Provide the [x, y] coordinate of the cell's center where the given text is located.  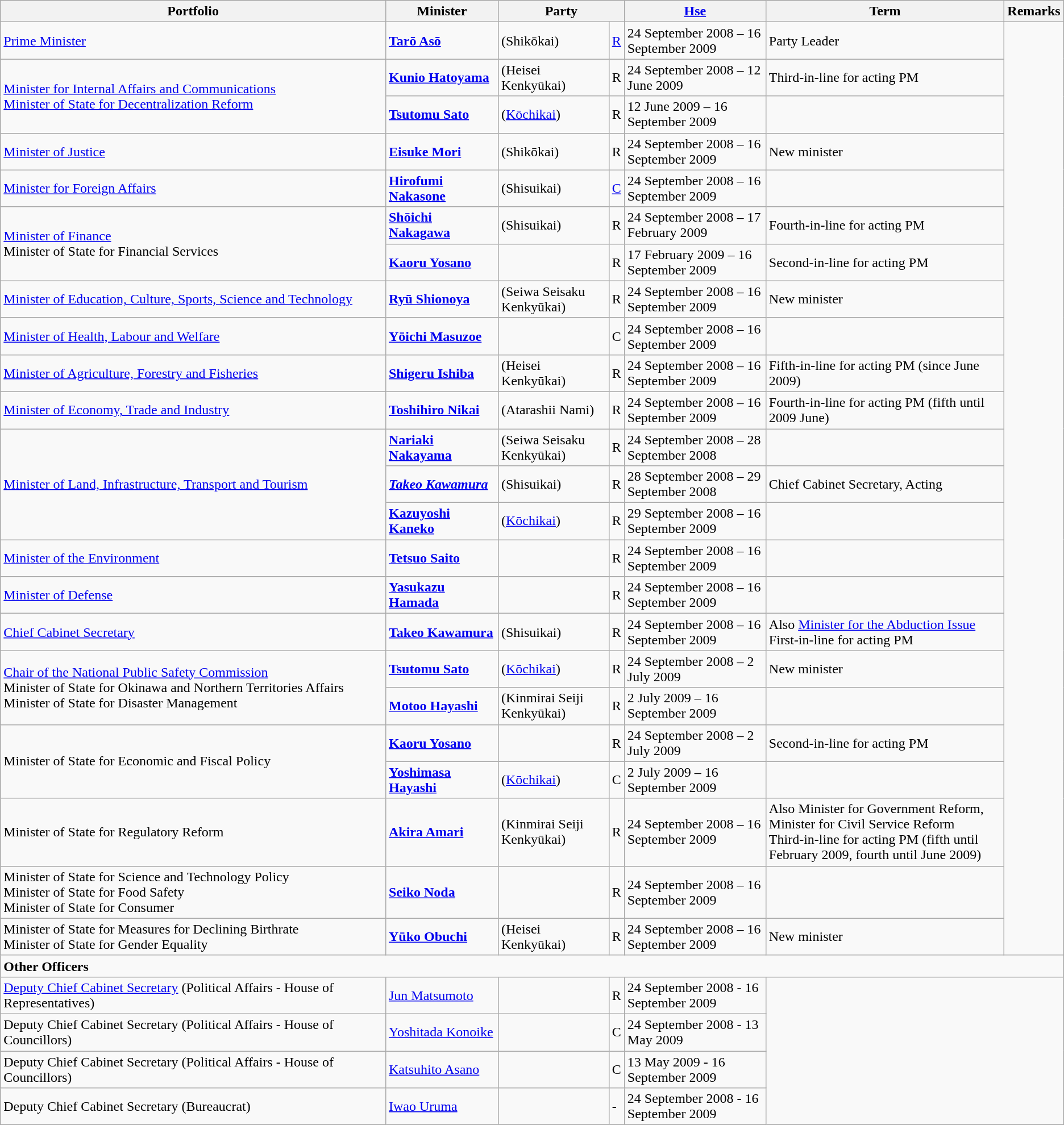
Minister of Economy, Trade and Industry [193, 410]
Term [884, 11]
Yūko Obuchi [442, 936]
Fifth-in-line for acting PM (since June 2009) [884, 373]
Minister [442, 11]
Fourth-in-line for acting PM [884, 225]
29 September 2008 – 16 September 2009 [695, 522]
Minister of the Environment [193, 558]
Also Minister for the Abduction IssueFirst-in-line for acting PM [884, 632]
Party [561, 11]
Hirofumi Nakasone [442, 189]
Chair of the National Public Safety CommissionMinister of State for Okinawa and Northern Territories AffairsMinister of State for Disaster Management [193, 688]
Ryū Shionoya [442, 299]
- [616, 1107]
Minister of Agriculture, Forestry and Fisheries [193, 373]
Minister of Education, Culture, Sports, Science and Technology [193, 299]
Minister of State for Science and Technology PolicyMinister of State for Food SafetyMinister of State for Consumer [193, 892]
Shigeru Ishiba [442, 373]
Yasukazu Hamada [442, 595]
Minister of State for Economic and Fiscal Policy [193, 761]
Iwao Uruma [442, 1107]
Chief Cabinet Secretary, Acting [884, 484]
Also Minister for Government Reform, Minister for Civil Service ReformThird-in-line for acting PM (fifth until February 2009, fourth until June 2009) [884, 832]
13 May 2009 - 16 September 2009 [695, 1069]
Deputy Chief Cabinet Secretary (Political Affairs - House of Representatives) [193, 995]
Prime Minister [193, 41]
Minister for Foreign Affairs [193, 189]
Third-in-line for acting PM [884, 77]
Tetsuo Saito [442, 558]
Minister of Justice [193, 151]
Remarks [1034, 11]
Minister of Defense [193, 595]
Akira Amari [442, 832]
(Atarashii Nami) [554, 410]
Minister of FinanceMinister of State for Financial Services [193, 244]
24 September 2008 – 28 September 2008 [695, 447]
24 September 2008 – 12 June 2009 [695, 77]
Minister of State for Regulatory Reform [193, 832]
28 September 2008 – 29 September 2008 [695, 484]
Yōichi Masuzoe [442, 336]
Eisuke Mori [442, 151]
17 February 2009 – 16 September 2009 [695, 262]
Katsuhito Asano [442, 1069]
Chief Cabinet Secretary [193, 632]
Minister of Land, Infrastructure, Transport and Tourism [193, 484]
Fourth-in-line for acting PM (fifth until 2009 June) [884, 410]
12 June 2009 – 16 September 2009 [695, 115]
Tarō Asō [442, 41]
Jun Matsumoto [442, 995]
Seiko Noda [442, 892]
Yoshimasa Hayashi [442, 780]
Kunio Hatoyama [442, 77]
Motoo Hayashi [442, 706]
Yoshitada Konoike [442, 1032]
24 September 2008 – 17 February 2009 [695, 225]
Minister for Internal Affairs and CommunicationsMinister of State for Decentralization Reform [193, 96]
Minister of Health, Labour and Welfare [193, 336]
Kazuyoshi Kaneko [442, 522]
Party Leader [884, 41]
Portfolio [193, 11]
Deputy Chief Cabinet Secretary (Bureaucrat) [193, 1107]
Hse [695, 11]
Nariaki Nakayama [442, 447]
24 September 2008 - 13 May 2009 [695, 1032]
Shōichi Nakagawa [442, 225]
Other Officers [532, 966]
Minister of State for Measures for Declining BirthrateMinister of State for Gender Equality [193, 936]
Toshihiro Nikai [442, 410]
